Determine the (X, Y) coordinate at the center of the cell enclosing the given text.  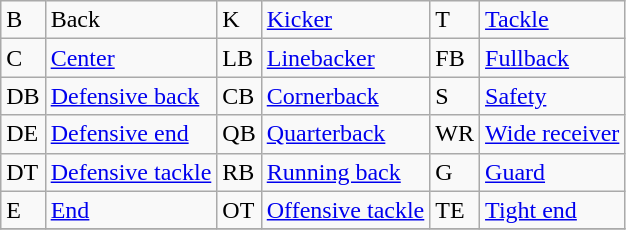
RB (239, 172)
Running back (346, 172)
Center (131, 58)
DT (23, 172)
CB (239, 96)
Fullback (552, 58)
TE (455, 210)
Defensive back (131, 96)
T (455, 20)
Offensive tackle (346, 210)
DE (23, 134)
Defensive tackle (131, 172)
QB (239, 134)
K (239, 20)
Linebacker (346, 58)
E (23, 210)
Safety (552, 96)
C (23, 58)
Tackle (552, 20)
Wide receiver (552, 134)
Cornerback (346, 96)
B (23, 20)
OT (239, 210)
Defensive end (131, 134)
Tight end (552, 210)
Quarterback (346, 134)
Kicker (346, 20)
DB (23, 96)
Back (131, 20)
S (455, 96)
G (455, 172)
Guard (552, 172)
LB (239, 58)
End (131, 210)
FB (455, 58)
WR (455, 134)
